Return the (x, y) coordinate for the center point of the cell that contains the specified text.  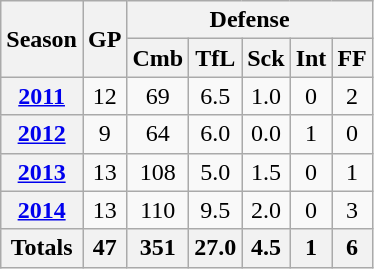
Totals (42, 248)
2014 (42, 210)
108 (158, 172)
Cmb (158, 58)
2.0 (266, 210)
Int (311, 58)
TfL (216, 58)
Defense (250, 20)
6.5 (216, 96)
3 (352, 210)
6 (352, 248)
64 (158, 134)
FF (352, 58)
6.0 (216, 134)
110 (158, 210)
9.5 (216, 210)
0.0 (266, 134)
9 (104, 134)
Sck (266, 58)
2011 (42, 96)
351 (158, 248)
27.0 (216, 248)
1.5 (266, 172)
Season (42, 39)
1.0 (266, 96)
5.0 (216, 172)
GP (104, 39)
4.5 (266, 248)
12 (104, 96)
47 (104, 248)
2012 (42, 134)
2013 (42, 172)
2 (352, 96)
69 (158, 96)
